Capture the cell that displays the provided text and extract its (x, y) central coordinate. 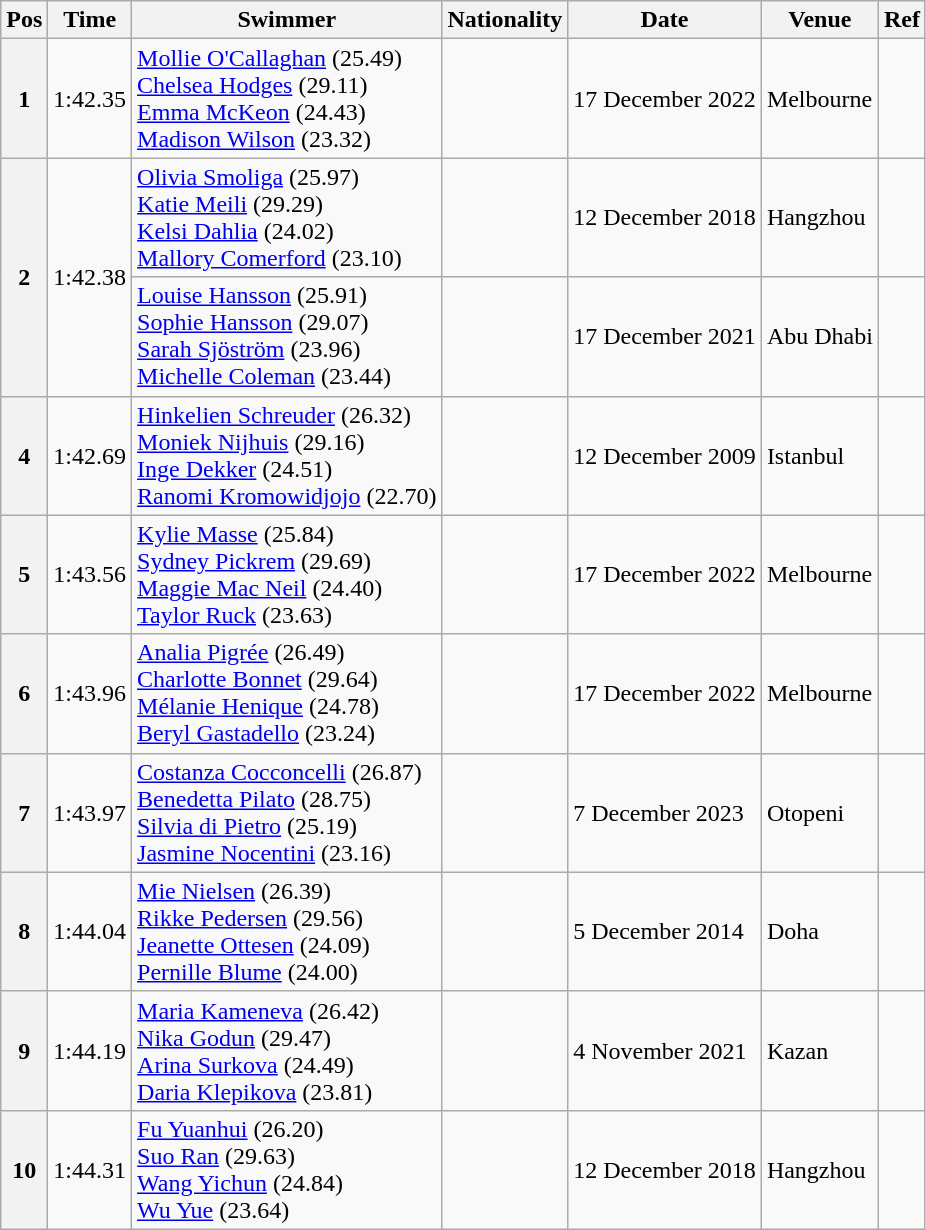
10 (24, 1170)
Fu Yuanhui (26.20)Suo Ran (29.63)Wang Yichun (24.84)Wu Yue (23.64) (287, 1170)
Mollie O'Callaghan (25.49)Chelsea Hodges (29.11)Emma McKeon (24.43)Madison Wilson (23.32) (287, 98)
Mie Nielsen (26.39)Rikke Pedersen (29.56)Jeanette Ottesen (24.09)Pernille Blume (24.00) (287, 932)
Kylie Masse (25.84)Sydney Pickrem (29.69)Maggie Mac Neil (24.40)Taylor Ruck (23.63) (287, 574)
Nationality (505, 20)
1:43.97 (90, 812)
12 December 2009 (665, 456)
9 (24, 1050)
Abu Dhabi (820, 336)
5 (24, 574)
5 December 2014 (665, 932)
Ref (902, 20)
Pos (24, 20)
Kazan (820, 1050)
Date (665, 20)
4 (24, 456)
1:42.69 (90, 456)
Doha (820, 932)
1:42.35 (90, 98)
Istanbul (820, 456)
Hinkelien Schreuder (26.32)Moniek Nijhuis (29.16)Inge Dekker (24.51)Ranomi Kromowidjojo (22.70) (287, 456)
4 November 2021 (665, 1050)
1 (24, 98)
Maria Kameneva (26.42)Nika Godun (29.47)Arina Surkova (24.49)Daria Klepikova (23.81) (287, 1050)
2 (24, 277)
Time (90, 20)
7 December 2023 (665, 812)
17 December 2021 (665, 336)
1:43.56 (90, 574)
Analia Pigrée (26.49)Charlotte Bonnet (29.64)Mélanie Henique (24.78)Beryl Gastadello (23.24) (287, 694)
1:44.19 (90, 1050)
Swimmer (287, 20)
Venue (820, 20)
1:43.96 (90, 694)
Otopeni (820, 812)
7 (24, 812)
Olivia Smoliga (25.97)Katie Meili (29.29)Kelsi Dahlia (24.02)Mallory Comerford (23.10) (287, 218)
Costanza Cocconcelli (26.87)Benedetta Pilato (28.75)Silvia di Pietro (25.19)Jasmine Nocentini (23.16) (287, 812)
6 (24, 694)
8 (24, 932)
1:42.38 (90, 277)
1:44.31 (90, 1170)
Louise Hansson (25.91)Sophie Hansson (29.07)Sarah Sjöström (23.96)Michelle Coleman (23.44) (287, 336)
1:44.04 (90, 932)
